Find where the given text appears and provide that cell's center as [X, Y] coordinate. 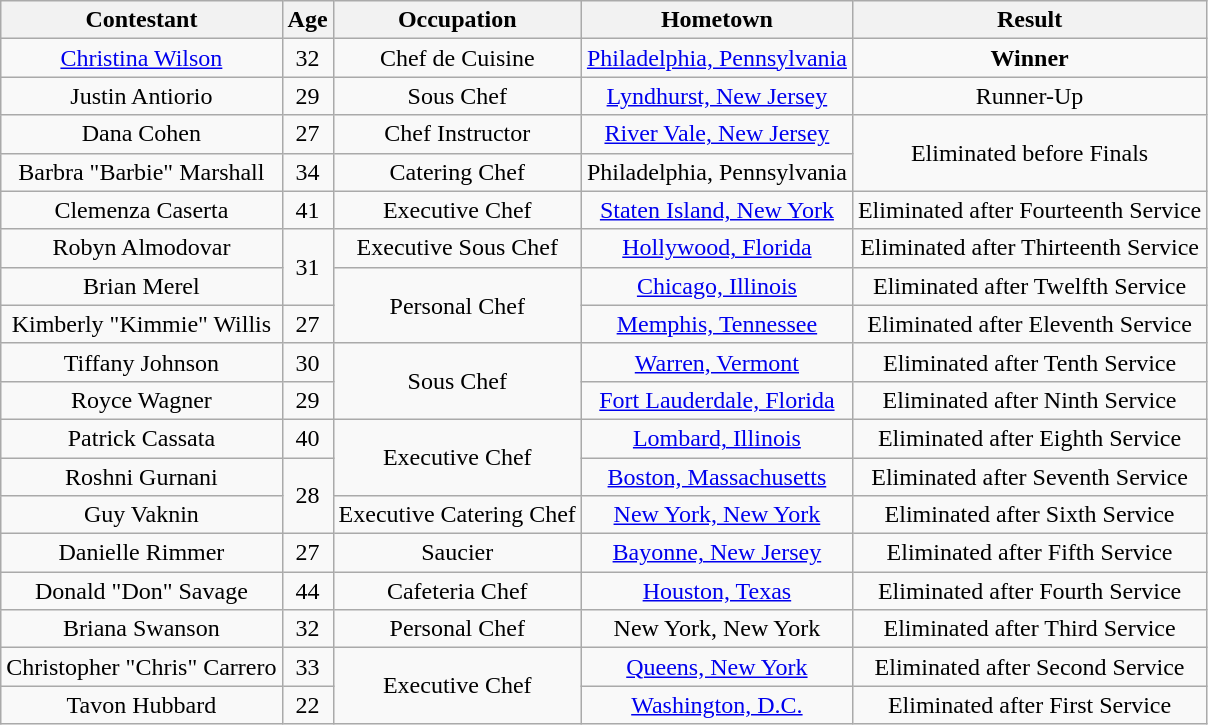
Washington, D.C. [716, 705]
Chef de Cuisine [457, 58]
Guy Vaknin [142, 515]
30 [308, 362]
River Vale, New Jersey [716, 134]
28 [308, 496]
Dana Cohen [142, 134]
Eliminated after Fifth Service [1029, 553]
Result [1029, 20]
Christina Wilson [142, 58]
Chef Instructor [457, 134]
Roshni Gurnani [142, 477]
Eliminated after Third Service [1029, 629]
Tavon Hubbard [142, 705]
Royce Wagner [142, 400]
31 [308, 267]
Eliminated after First Service [1029, 705]
Catering Chef [457, 172]
Eliminated after Sixth Service [1029, 515]
Lombard, Illinois [716, 438]
40 [308, 438]
34 [308, 172]
Bayonne, New Jersey [716, 553]
Justin Antiorio [142, 96]
Eliminated after Fourteenth Service [1029, 210]
Barbra "Barbie" Marshall [142, 172]
Cafeteria Chef [457, 591]
Eliminated after Twelfth Service [1029, 286]
22 [308, 705]
Executive Catering Chef [457, 515]
Patrick Cassata [142, 438]
Eliminated after Eleventh Service [1029, 324]
Donald "Don" Savage [142, 591]
Christopher "Chris" Carrero [142, 667]
Tiffany Johnson [142, 362]
44 [308, 591]
Eliminated after Eighth Service [1029, 438]
Eliminated after Second Service [1029, 667]
Hollywood, Florida [716, 248]
Eliminated after Fourth Service [1029, 591]
Warren, Vermont [716, 362]
Brian Merel [142, 286]
Winner [1029, 58]
Executive Sous Chef [457, 248]
Fort Lauderdale, Florida [716, 400]
41 [308, 210]
Hometown [716, 20]
Saucier [457, 553]
Eliminated after Tenth Service [1029, 362]
Occupation [457, 20]
Queens, New York [716, 667]
Memphis, Tennessee [716, 324]
Eliminated before Finals [1029, 153]
Age [308, 20]
Eliminated after Ninth Service [1029, 400]
Eliminated after Seventh Service [1029, 477]
Runner-Up [1029, 96]
Robyn Almodovar [142, 248]
Contestant [142, 20]
Eliminated after Thirteenth Service [1029, 248]
Kimberly "Kimmie" Willis [142, 324]
Chicago, Illinois [716, 286]
Briana Swanson [142, 629]
Clemenza Caserta [142, 210]
Boston, Massachusetts [716, 477]
33 [308, 667]
Danielle Rimmer [142, 553]
Lyndhurst, New Jersey [716, 96]
Staten Island, New York [716, 210]
Houston, Texas [716, 591]
